From the cell containing the given text, extract its center point as [x, y] coordinate. 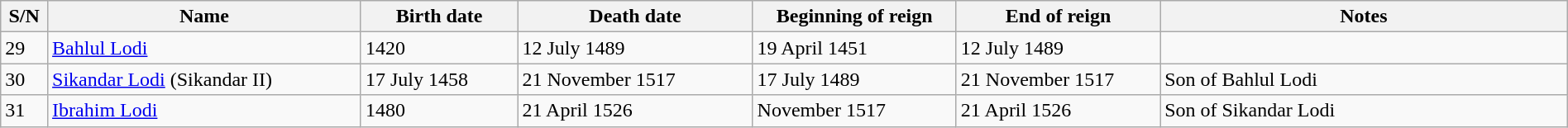
31 [25, 111]
30 [25, 79]
Son of Bahlul Lodi [1365, 79]
Sikandar Lodi (Sikandar II) [205, 79]
End of reign [1058, 17]
1480 [438, 111]
19 April 1451 [854, 48]
Death date [635, 17]
Birth date [438, 17]
1420 [438, 48]
17 July 1489 [854, 79]
Ibrahim Lodi [205, 111]
Bahlul Lodi [205, 48]
17 July 1458 [438, 79]
S/N [25, 17]
Son of Sikandar Lodi [1365, 111]
Beginning of reign [854, 17]
Notes [1365, 17]
Name [205, 17]
November 1517 [854, 111]
29 [25, 48]
